Search for the cell housing the specified text and yield its [X, Y] center coordinate. 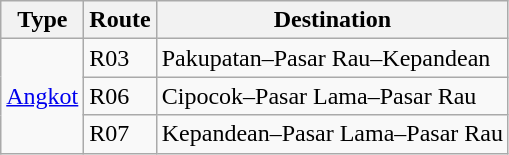
Pakupatan–Pasar Rau–Kepandean [332, 58]
R06 [120, 96]
Route [120, 20]
Destination [332, 20]
Kepandean–Pasar Lama–Pasar Rau [332, 134]
R03 [120, 58]
Cipocok–Pasar Lama–Pasar Rau [332, 96]
Type [42, 20]
Angkot [42, 96]
R07 [120, 134]
